Identify which cell holds the provided text, then report its (X, Y) central coordinate. 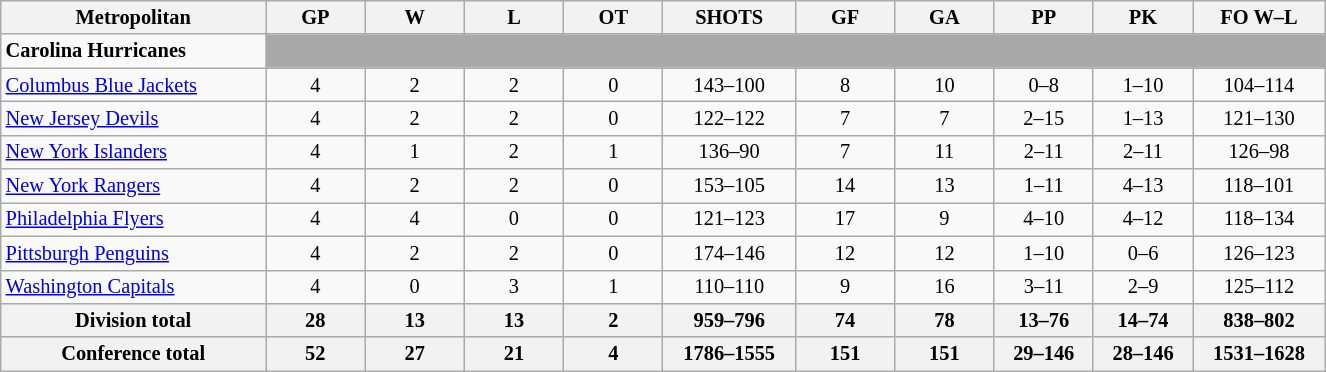
174–146 (729, 253)
959–796 (729, 320)
136–90 (729, 152)
11 (944, 152)
Columbus Blue Jackets (134, 85)
0–8 (1044, 85)
Division total (134, 320)
Pittsburgh Penguins (134, 253)
126–98 (1260, 152)
14–74 (1142, 320)
Philadelphia Flyers (134, 219)
1–11 (1044, 186)
118–101 (1260, 186)
Conference total (134, 354)
GA (944, 17)
52 (316, 354)
Carolina Hurricanes (134, 51)
126–123 (1260, 253)
110–110 (729, 287)
1531–1628 (1260, 354)
PP (1044, 17)
8 (844, 85)
10 (944, 85)
1–13 (1142, 118)
29–146 (1044, 354)
Washington Capitals (134, 287)
143–100 (729, 85)
New York Islanders (134, 152)
28–146 (1142, 354)
16 (944, 287)
4–13 (1142, 186)
3–11 (1044, 287)
GP (316, 17)
0–6 (1142, 253)
2–9 (1142, 287)
FO W–L (1260, 17)
104–114 (1260, 85)
2–15 (1044, 118)
Metropolitan (134, 17)
New York Rangers (134, 186)
4–12 (1142, 219)
125–112 (1260, 287)
1786–1555 (729, 354)
27 (414, 354)
13–76 (1044, 320)
GF (844, 17)
74 (844, 320)
121–123 (729, 219)
3 (514, 287)
121–130 (1260, 118)
PK (1142, 17)
78 (944, 320)
17 (844, 219)
118–134 (1260, 219)
838–802 (1260, 320)
SHOTS (729, 17)
14 (844, 186)
28 (316, 320)
153–105 (729, 186)
L (514, 17)
W (414, 17)
21 (514, 354)
New Jersey Devils (134, 118)
OT (614, 17)
122–122 (729, 118)
4–10 (1044, 219)
